Detect which cell encompasses the target text, then output its [x, y] center coordinate. 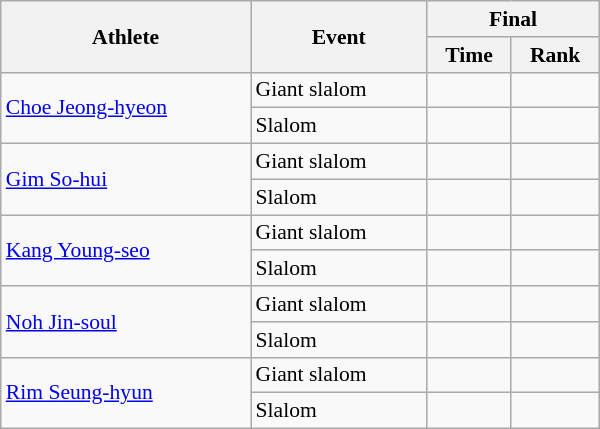
Noh Jin-soul [126, 322]
Rim Seung-hyun [126, 392]
Athlete [126, 36]
Gim So-hui [126, 180]
Kang Young-seo [126, 250]
Final [513, 19]
Event [339, 36]
Choe Jeong-hyeon [126, 108]
Rank [555, 55]
Time [469, 55]
